Provide the (x, y) coordinate of the cell's center where the given text is located.  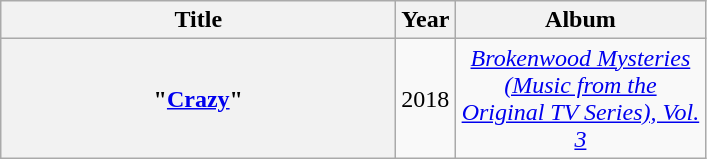
Brokenwood Mysteries (Music from the Original TV Series), Vol. 3 (580, 98)
Title (198, 20)
2018 (426, 98)
"Crazy" (198, 98)
Year (426, 20)
Album (580, 20)
